Determine the [X, Y] coordinate at the center of the cell enclosing the given text.  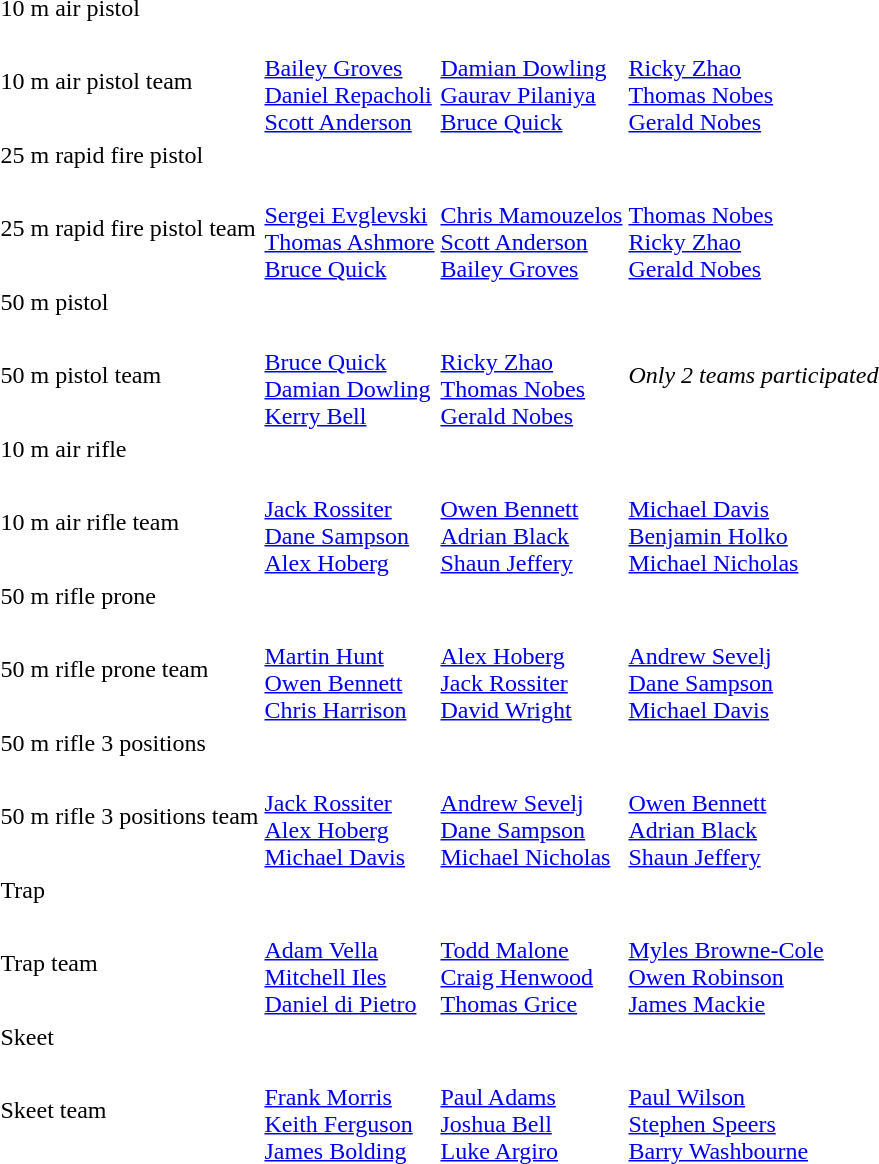
Sergei EvglevskiThomas AshmoreBruce Quick [350, 228]
Todd MaloneCraig HenwoodThomas Grice [532, 964]
Owen BennettAdrian BlackShaun Jeffery [532, 522]
Damian DowlingGaurav PilaniyaBruce Quick [532, 82]
Bruce QuickDamian DowlingKerry Bell [350, 376]
Bailey GrovesDaniel RepacholiScott Anderson [350, 82]
Adam VellaMitchell IlesDaniel di Pietro [350, 964]
Chris MamouzelosScott AndersonBailey Groves [532, 228]
Andrew SeveljDane SampsonMichael Nicholas [532, 816]
Jack RossiterDane SampsonAlex Hoberg [350, 522]
Ricky ZhaoThomas NobesGerald Nobes [532, 376]
Jack RossiterAlex HobergMichael Davis [350, 816]
Alex HobergJack RossiterDavid Wright [532, 670]
Martin HuntOwen BennettChris Harrison [350, 670]
